Locate the cell with the specified text and output its [x, y] center coordinate. 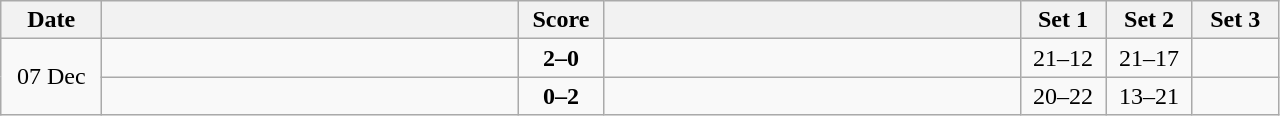
07 Dec [52, 77]
2–0 [561, 58]
Date [52, 20]
20–22 [1063, 96]
21–12 [1063, 58]
0–2 [561, 96]
Set 1 [1063, 20]
13–21 [1149, 96]
Score [561, 20]
Set 3 [1235, 20]
Set 2 [1149, 20]
21–17 [1149, 58]
